Provide the [x, y] coordinate of the cell's center where the given text is located.  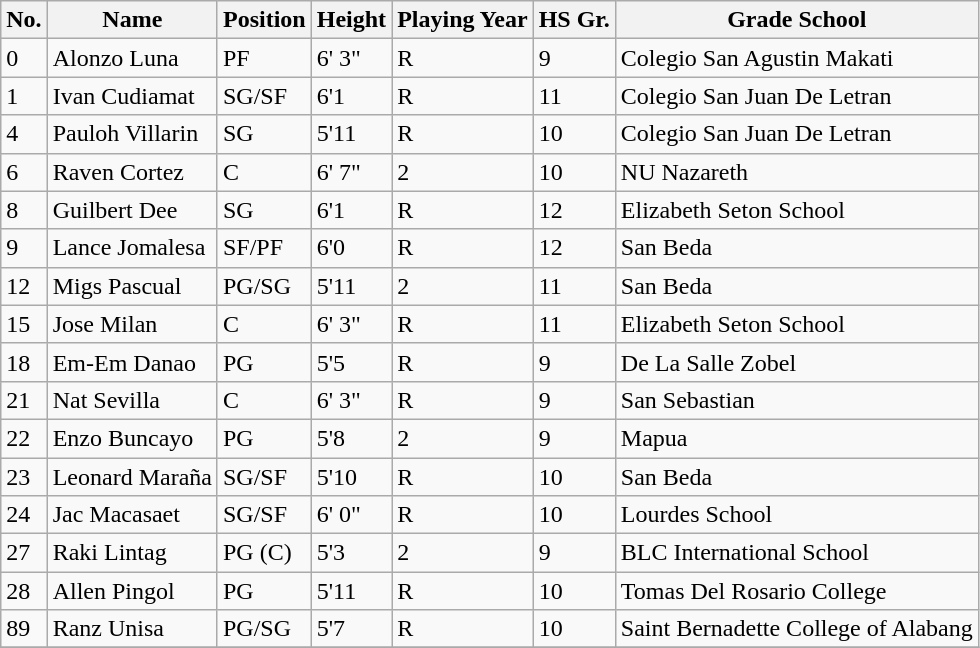
De La Salle Zobel [796, 362]
HS Gr. [574, 20]
Nat Sevilla [132, 400]
6' 7" [351, 172]
27 [24, 553]
28 [24, 591]
5'5 [351, 362]
Ranz Unisa [132, 629]
Jose Milan [132, 324]
5'7 [351, 629]
Guilbert Dee [132, 210]
8 [24, 210]
18 [24, 362]
89 [24, 629]
PF [264, 58]
PG (C) [264, 553]
Colegio San Agustin Makati [796, 58]
Lance Jomalesa [132, 248]
6 [24, 172]
Mapua [796, 438]
Alonzo Luna [132, 58]
Playing Year [462, 20]
Pauloh Villarin [132, 134]
5'8 [351, 438]
1 [24, 96]
No. [24, 20]
Leonard Maraña [132, 477]
6'0 [351, 248]
4 [24, 134]
15 [24, 324]
Jac Macasaet [132, 515]
BLC International School [796, 553]
Position [264, 20]
5'10 [351, 477]
5'3 [351, 553]
NU Nazareth [796, 172]
Ivan Cudiamat [132, 96]
SF/PF [264, 248]
24 [24, 515]
Raki Lintag [132, 553]
Saint Bernadette College of Alabang [796, 629]
Name [132, 20]
Enzo Buncayo [132, 438]
Grade School [796, 20]
Lourdes School [796, 515]
21 [24, 400]
Migs Pascual [132, 286]
0 [24, 58]
Em-Em Danao [132, 362]
Height [351, 20]
23 [24, 477]
Raven Cortez [132, 172]
Allen Pingol [132, 591]
6' 0" [351, 515]
Tomas Del Rosario College [796, 591]
22 [24, 438]
San Sebastian [796, 400]
